Scan for the cell matching the given text and deliver its [X, Y] coordinate at center. 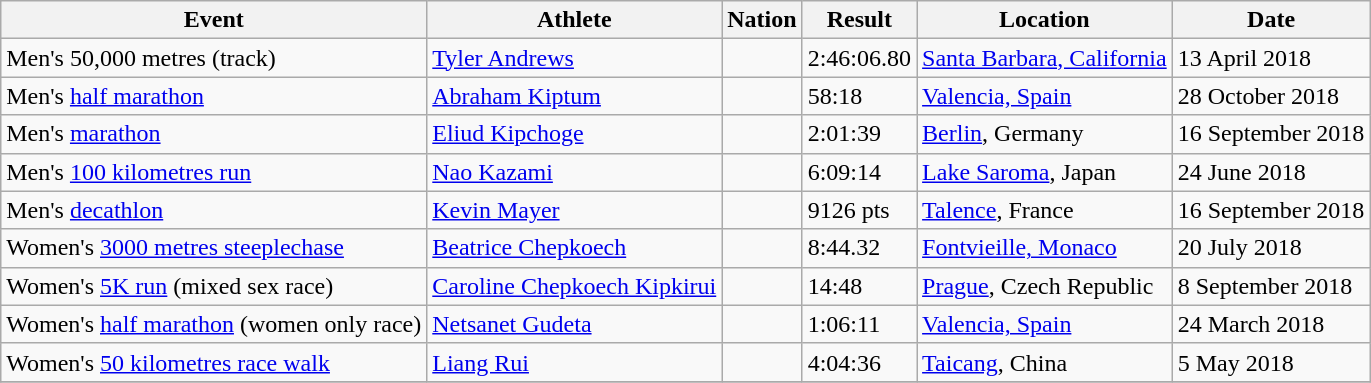
Men's 50,000 metres (track) [214, 58]
Taicang, China [1045, 362]
Berlin, Germany [1045, 134]
Talence, France [1045, 210]
Tyler Andrews [574, 58]
Event [214, 20]
Date [1271, 20]
20 July 2018 [1271, 248]
Lake Saroma, Japan [1045, 172]
28 October 2018 [1271, 96]
4:04:36 [859, 362]
5 May 2018 [1271, 362]
8:44.32 [859, 248]
24 June 2018 [1271, 172]
2:01:39 [859, 134]
1:06:11 [859, 324]
Athlete [574, 20]
Men's marathon [214, 134]
8 September 2018 [1271, 286]
Netsanet Gudeta [574, 324]
Women's half marathon (women only race) [214, 324]
Liang Rui [574, 362]
Kevin Mayer [574, 210]
Beatrice Chepkoech [574, 248]
Location [1045, 20]
Nation [762, 20]
Men's decathlon [214, 210]
Caroline Chepkoech Kipkirui [574, 286]
2:46:06.80 [859, 58]
24 March 2018 [1271, 324]
Women's 5K run (mixed sex race) [214, 286]
9126 pts [859, 210]
Prague, Czech Republic [1045, 286]
Men's 100 kilometres run [214, 172]
Abraham Kiptum [574, 96]
14:48 [859, 286]
Men's half marathon [214, 96]
58:18 [859, 96]
Santa Barbara, California [1045, 58]
Eliud Kipchoge [574, 134]
Women's 50 kilometres race walk [214, 362]
6:09:14 [859, 172]
Fontvieille, Monaco [1045, 248]
Result [859, 20]
Nao Kazami [574, 172]
Women's 3000 metres steeplechase [214, 248]
13 April 2018 [1271, 58]
